Return [x, y] of the center of cell containing provided text 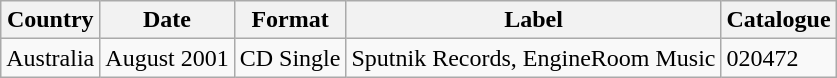
Label [534, 20]
August 2001 [167, 58]
CD Single [290, 58]
Date [167, 20]
Catalogue [778, 20]
Country [50, 20]
Sputnik Records, EngineRoom Music [534, 58]
020472 [778, 58]
Format [290, 20]
Australia [50, 58]
